Detect which cell encompasses the target text, then output its (X, Y) center coordinate. 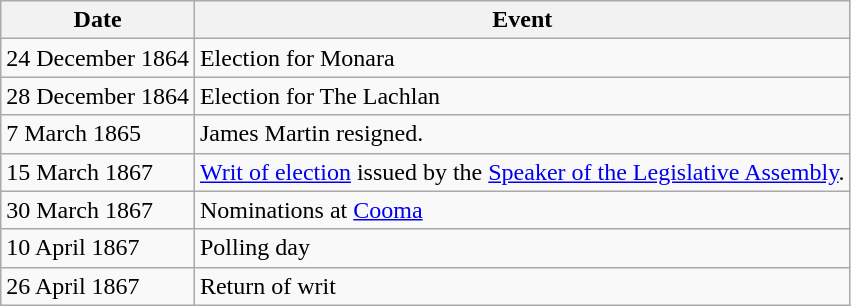
Nominations at Cooma (522, 210)
Return of writ (522, 286)
Election for Monara (522, 58)
28 December 1864 (98, 96)
James Martin resigned. (522, 134)
30 March 1867 (98, 210)
Date (98, 20)
Writ of election issued by the Speaker of the Legislative Assembly. (522, 172)
7 March 1865 (98, 134)
24 December 1864 (98, 58)
Election for The Lachlan (522, 96)
26 April 1867 (98, 286)
10 April 1867 (98, 248)
15 March 1867 (98, 172)
Event (522, 20)
Polling day (522, 248)
